Scan for the cell matching the given text and deliver its (X, Y) coordinate at center. 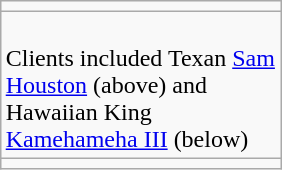
Clients included Texan Sam Houston (above) and Hawaiian King Kamehameha III (below) (140, 85)
